Extract the (x, y) coordinate from the center of the cell holding the provided text.  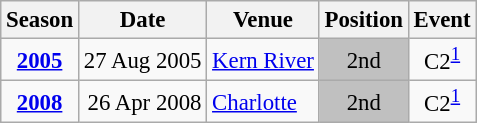
Kern River (263, 60)
2005 (40, 60)
Event (442, 20)
2008 (40, 102)
Venue (263, 20)
Charlotte (263, 102)
Position (364, 20)
26 Apr 2008 (142, 102)
27 Aug 2005 (142, 60)
Season (40, 20)
Date (142, 20)
